Find where the given text appears and provide that cell's center as [x, y] coordinate. 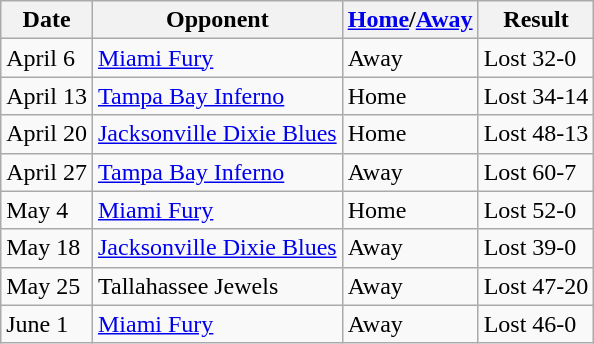
Lost 52-0 [536, 210]
May 25 [47, 286]
Result [536, 20]
Lost 48-13 [536, 134]
Lost 34-14 [536, 96]
Opponent [217, 20]
Home/Away [410, 20]
April 6 [47, 58]
Tallahassee Jewels [217, 286]
Lost 47-20 [536, 286]
April 13 [47, 96]
April 20 [47, 134]
May 18 [47, 248]
April 27 [47, 172]
Lost 60-7 [536, 172]
May 4 [47, 210]
June 1 [47, 324]
Lost 39-0 [536, 248]
Lost 46-0 [536, 324]
Lost 32-0 [536, 58]
Date [47, 20]
